Extract the [x, y] coordinate from the center of the cell holding the provided text.  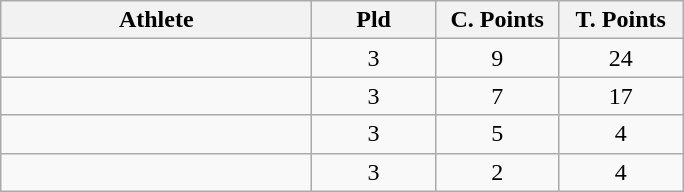
T. Points [621, 20]
2 [497, 172]
17 [621, 96]
7 [497, 96]
Pld [374, 20]
Athlete [156, 20]
9 [497, 58]
24 [621, 58]
5 [497, 134]
C. Points [497, 20]
